Search for the cell housing the specified text and yield its (X, Y) center coordinate. 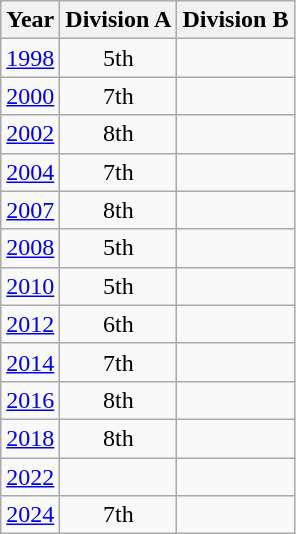
2000 (30, 96)
1998 (30, 58)
2008 (30, 248)
Division A (118, 20)
2002 (30, 134)
2024 (30, 515)
2018 (30, 438)
2022 (30, 477)
2012 (30, 324)
2007 (30, 210)
Year (30, 20)
2004 (30, 172)
2010 (30, 286)
2016 (30, 400)
Division B (236, 20)
6th (118, 324)
2014 (30, 362)
